Provide the (X, Y) coordinate of the cell's center where the given text is located.  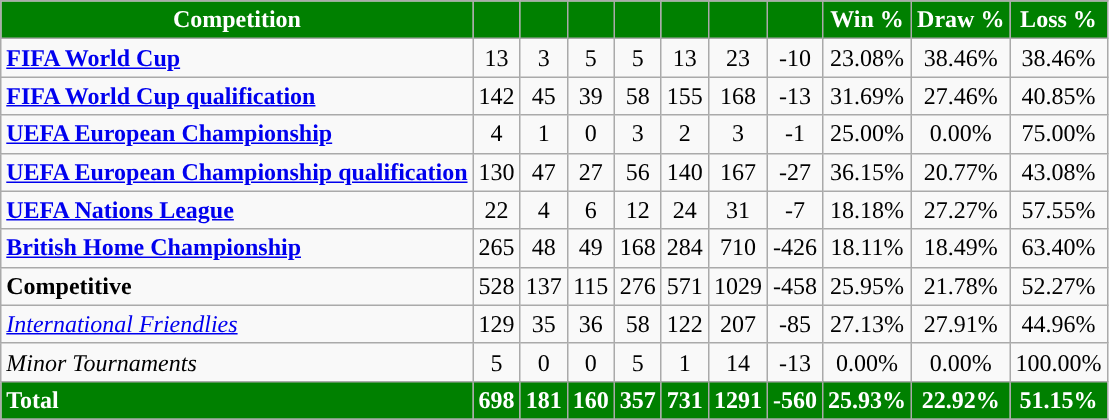
181 (544, 400)
122 (684, 324)
18.11% (866, 248)
Draw % (961, 20)
-7 (794, 210)
710 (738, 248)
1029 (738, 286)
-1 (794, 134)
23 (738, 58)
31 (738, 210)
130 (496, 172)
-27 (794, 172)
51.15% (1058, 400)
22 (496, 210)
-10 (794, 58)
63.40% (1058, 248)
20.77% (961, 172)
27.91% (961, 324)
UEFA European Championship (237, 134)
40.85% (1058, 96)
2 (684, 134)
6 (590, 210)
Competition (237, 20)
18.18% (866, 210)
Loss % (1058, 20)
140 (684, 172)
155 (684, 96)
-426 (794, 248)
FIFA World Cup qualification (237, 96)
207 (738, 324)
-560 (794, 400)
FIFA World Cup (237, 58)
75.00% (1058, 134)
36 (590, 324)
25.00% (866, 134)
27.13% (866, 324)
57.55% (1058, 210)
284 (684, 248)
27.27% (961, 210)
1291 (738, 400)
571 (684, 286)
47 (544, 172)
12 (638, 210)
160 (590, 400)
-85 (794, 324)
35 (544, 324)
265 (496, 248)
357 (638, 400)
698 (496, 400)
129 (496, 324)
21.78% (961, 286)
100.00% (1058, 362)
43.08% (1058, 172)
Minor Tournaments (237, 362)
22.92% (961, 400)
31.69% (866, 96)
44.96% (1058, 324)
Competitive (237, 286)
British Home Championship (237, 248)
-458 (794, 286)
36.15% (866, 172)
Win % (866, 20)
731 (684, 400)
115 (590, 286)
International Friendlies (237, 324)
39 (590, 96)
142 (496, 96)
UEFA European Championship qualification (237, 172)
25.95% (866, 286)
276 (638, 286)
49 (590, 248)
137 (544, 286)
18.49% (961, 248)
27 (590, 172)
UEFA Nations League (237, 210)
167 (738, 172)
528 (496, 286)
56 (638, 172)
25.93% (866, 400)
14 (738, 362)
24 (684, 210)
52.27% (1058, 286)
45 (544, 96)
48 (544, 248)
27.46% (961, 96)
23.08% (866, 58)
Total (237, 400)
